Pinpoint the cell where the given text exists, returning its (X, Y) midpoint coordinate. 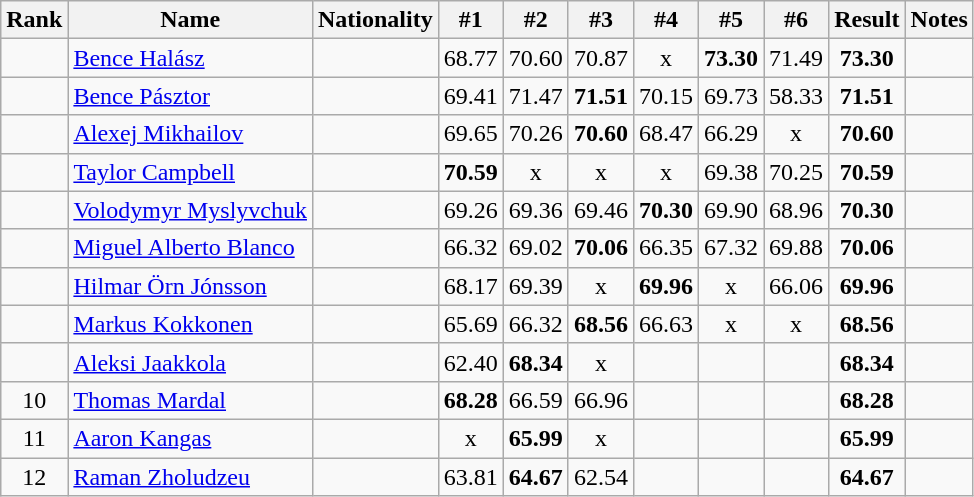
Thomas Mardal (190, 400)
11 (34, 438)
Notes (939, 20)
Bence Halász (190, 58)
66.59 (536, 400)
69.88 (796, 248)
#5 (730, 20)
Taylor Campbell (190, 172)
65.69 (470, 324)
66.29 (730, 134)
69.46 (600, 210)
70.87 (600, 58)
Result (867, 20)
Volodymyr Myslyvchuk (190, 210)
69.39 (536, 286)
10 (34, 400)
70.15 (666, 96)
69.36 (536, 210)
Alexej Mikhailov (190, 134)
Aleksi Jaakkola (190, 362)
#6 (796, 20)
Hilmar Örn Jónsson (190, 286)
69.26 (470, 210)
58.33 (796, 96)
69.38 (730, 172)
71.49 (796, 58)
62.54 (600, 477)
69.73 (730, 96)
Bence Pásztor (190, 96)
71.47 (536, 96)
68.96 (796, 210)
69.65 (470, 134)
66.63 (666, 324)
Aaron Kangas (190, 438)
70.26 (536, 134)
#2 (536, 20)
66.06 (796, 286)
Miguel Alberto Blanco (190, 248)
12 (34, 477)
67.32 (730, 248)
#1 (470, 20)
69.02 (536, 248)
69.41 (470, 96)
#4 (666, 20)
Raman Zholudzeu (190, 477)
68.47 (666, 134)
Rank (34, 20)
70.25 (796, 172)
68.17 (470, 286)
#3 (600, 20)
62.40 (470, 362)
68.77 (470, 58)
Nationality (375, 20)
66.35 (666, 248)
Name (190, 20)
66.96 (600, 400)
Markus Kokkonen (190, 324)
63.81 (470, 477)
69.90 (730, 210)
